Output the [x, y] coordinate of the center of the cell containing the given text.  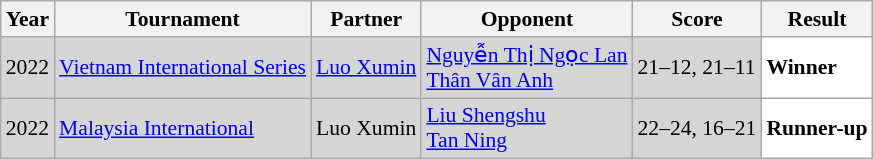
Year [28, 19]
Score [698, 19]
Liu Shengshu Tan Ning [526, 128]
Tournament [182, 19]
Nguyễn Thị Ngọc Lan Thân Vân Anh [526, 68]
Result [816, 19]
Opponent [526, 19]
Partner [366, 19]
22–24, 16–21 [698, 128]
Runner-up [816, 128]
21–12, 21–11 [698, 68]
Malaysia International [182, 128]
Vietnam International Series [182, 68]
Winner [816, 68]
